Output the [X, Y] coordinate of the center of the cell containing the given text.  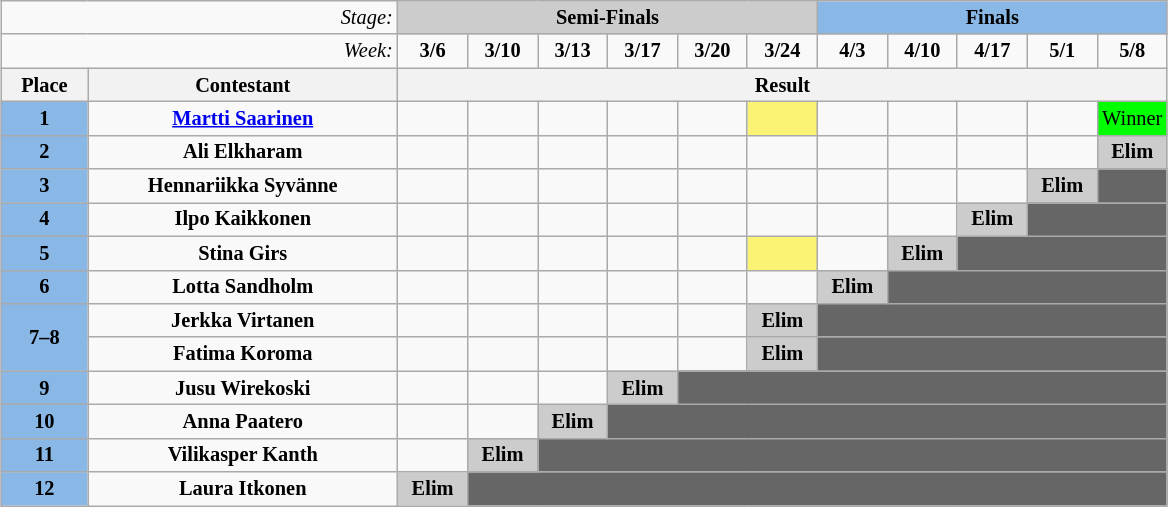
4 [44, 219]
Stage: [200, 17]
Lotta Sandholm [243, 287]
12 [44, 489]
Jerkka Virtanen [243, 320]
Semi-Finals [608, 17]
1 [44, 118]
Winner [1132, 118]
10 [44, 421]
3/20 [712, 51]
3 [44, 186]
3/24 [782, 51]
Hennariikka Syvänne [243, 186]
Anna Paatero [243, 421]
3/10 [503, 51]
Ali Elkharam [243, 152]
4/10 [922, 51]
Fatima Koroma [243, 354]
3/17 [642, 51]
6 [44, 287]
Finals [992, 17]
Jusu Wirekoski [243, 388]
Place [44, 85]
7–8 [44, 336]
5 [44, 253]
5/1 [1062, 51]
4/17 [992, 51]
Week: [200, 51]
9 [44, 388]
Result [783, 85]
Contestant [243, 85]
3/13 [573, 51]
2 [44, 152]
11 [44, 455]
5/8 [1132, 51]
Vilikasper Kanth [243, 455]
4/3 [852, 51]
3/6 [433, 51]
Martti Saarinen [243, 118]
Laura Itkonen [243, 489]
Ilpo Kaikkonen [243, 219]
Stina Girs [243, 253]
